Find where the given text appears and provide that cell's center as (x, y) coordinate. 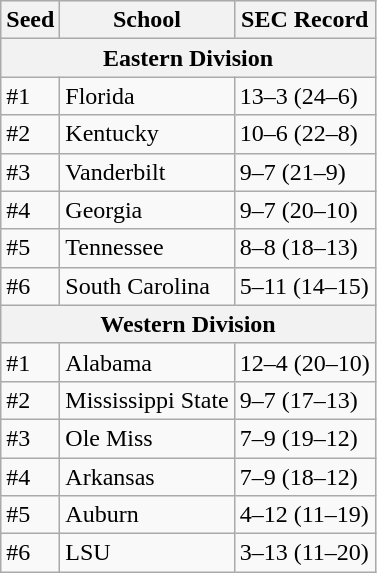
12–4 (20–10) (304, 362)
School (147, 20)
9–7 (21–9) (304, 172)
Alabama (147, 362)
5–11 (14–15) (304, 286)
Ole Miss (147, 438)
7–9 (18–12) (304, 477)
Tennessee (147, 248)
Vanderbilt (147, 172)
Georgia (147, 210)
13–3 (24–6) (304, 96)
Eastern Division (188, 58)
9–7 (20–10) (304, 210)
Western Division (188, 324)
Arkansas (147, 477)
Auburn (147, 515)
Kentucky (147, 134)
4–12 (11–19) (304, 515)
SEC Record (304, 20)
7–9 (19–12) (304, 438)
South Carolina (147, 286)
8–8 (18–13) (304, 248)
Seed (30, 20)
Florida (147, 96)
9–7 (17–13) (304, 400)
10–6 (22–8) (304, 134)
LSU (147, 553)
Mississippi State (147, 400)
3–13 (11–20) (304, 553)
